Determine the [X, Y] coordinate at the center of the cell enclosing the given text.  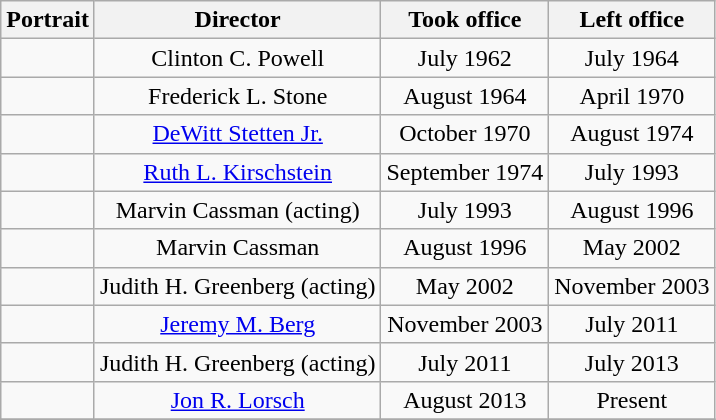
September 1974 [465, 172]
DeWitt Stetten Jr. [238, 134]
Marvin Cassman (acting) [238, 210]
Jon R. Lorsch [238, 400]
Ruth L. Kirschstein [238, 172]
Took office [465, 20]
Left office [632, 20]
October 1970 [465, 134]
August 1974 [632, 134]
August 2013 [465, 400]
August 1964 [465, 96]
April 1970 [632, 96]
Jeremy M. Berg [238, 324]
Marvin Cassman [238, 248]
Director [238, 20]
Portrait [48, 20]
Present [632, 400]
July 1964 [632, 58]
July 1962 [465, 58]
Frederick L. Stone [238, 96]
Clinton C. Powell [238, 58]
July 2013 [632, 362]
